Provide the (x, y) coordinate of the cell's center where the given text is located.  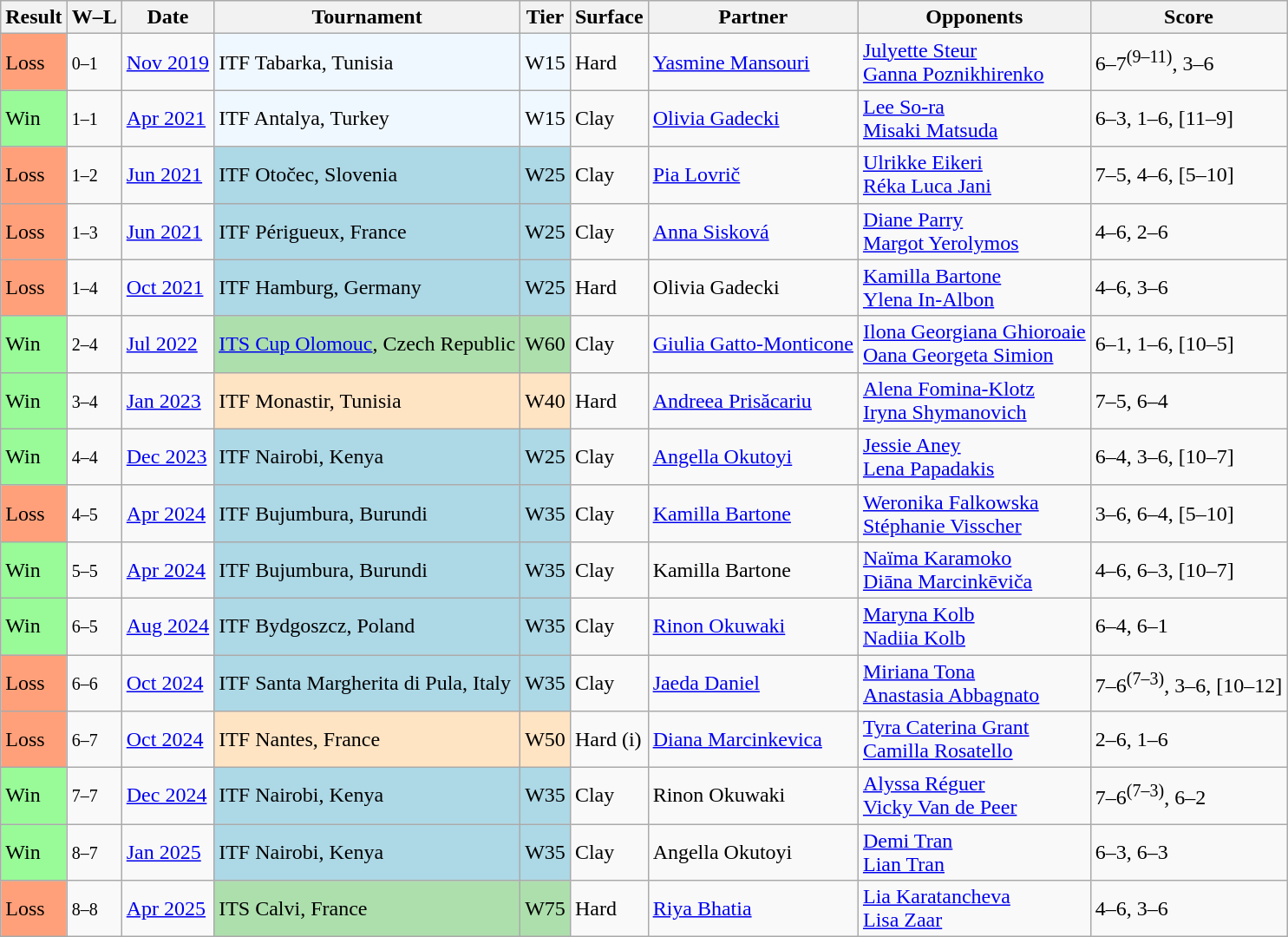
Ulrikke Eikeri Réka Luca Jani (974, 175)
Naïma Karamoko Diāna Marcinkēviča (974, 569)
Nov 2019 (167, 62)
Lee So-ra Misaki Matsuda (974, 118)
Demi Tran Lian Tran (974, 852)
Jul 2022 (167, 344)
Diane Parry Margot Yerolymos (974, 231)
Result (34, 17)
8–7 (94, 852)
Lia Karatancheva Lisa Zaar (974, 909)
Score (1188, 17)
7–6(7–3), 6–2 (1188, 796)
Diana Marcinkevica (753, 739)
ITS Calvi, France (368, 909)
Dec 2024 (167, 796)
6–3, 6–3 (1188, 852)
5–5 (94, 569)
6–7(9–11), 3–6 (1188, 62)
Date (167, 17)
ITF Tabarka, Tunisia (368, 62)
6–6 (94, 682)
Kamilla Bartone Ylena In-Albon (974, 288)
0–1 (94, 62)
3–6, 6–4, [5–10] (1188, 514)
6–5 (94, 626)
6–4, 3–6, [10–7] (1188, 456)
Aug 2024 (167, 626)
1–1 (94, 118)
Jan 2025 (167, 852)
Giulia Gatto-Monticone (753, 344)
4–6, 2–6 (1188, 231)
7–5, 4–6, [5–10] (1188, 175)
Yasmine Mansouri (753, 62)
ITF Nantes, France (368, 739)
W75 (546, 909)
4–4 (94, 456)
Tyra Caterina Grant Camilla Rosatello (974, 739)
Partner (753, 17)
7–7 (94, 796)
Alyssa Réguer Vicky Van de Peer (974, 796)
ITF Antalya, Turkey (368, 118)
Apr 2025 (167, 909)
ITF Otočec, Slovenia (368, 175)
2–4 (94, 344)
8–8 (94, 909)
Tier (546, 17)
ITS Cup Olomouc, Czech Republic (368, 344)
ITF Monastir, Tunisia (368, 401)
W40 (546, 401)
7–6(7–3), 3–6, [10–12] (1188, 682)
1–2 (94, 175)
Ilona Georgiana Ghioroaie Oana Georgeta Simion (974, 344)
4–6, 6–3, [10–7] (1188, 569)
6–7 (94, 739)
Hard (i) (609, 739)
Riya Bhatia (753, 909)
Dec 2023 (167, 456)
W60 (546, 344)
7–5, 6–4 (1188, 401)
Surface (609, 17)
Apr 2021 (167, 118)
6–3, 1–6, [11–9] (1188, 118)
Tournament (368, 17)
ITF Périgueux, France (368, 231)
Miriana Tona Anastasia Abbagnato (974, 682)
3–4 (94, 401)
Opponents (974, 17)
Jessie Aney Lena Papadakis (974, 456)
2–6, 1–6 (1188, 739)
1–3 (94, 231)
W50 (546, 739)
ITF Santa Margherita di Pula, Italy (368, 682)
Anna Sisková (753, 231)
Oct 2021 (167, 288)
Julyette Steur Ganna Poznikhirenko (974, 62)
ITF Bydgoszcz, Poland (368, 626)
W–L (94, 17)
Andreea Prisăcariu (753, 401)
Jan 2023 (167, 401)
Jaeda Daniel (753, 682)
Weronika Falkowska Stéphanie Visscher (974, 514)
Alena Fomina-Klotz Iryna Shymanovich (974, 401)
ITF Hamburg, Germany (368, 288)
Maryna Kolb Nadiia Kolb (974, 626)
1–4 (94, 288)
4–5 (94, 514)
6–4, 6–1 (1188, 626)
Pia Lovrič (753, 175)
6–1, 1–6, [10–5] (1188, 344)
